Locate the cell with the specified text and output its (x, y) center coordinate. 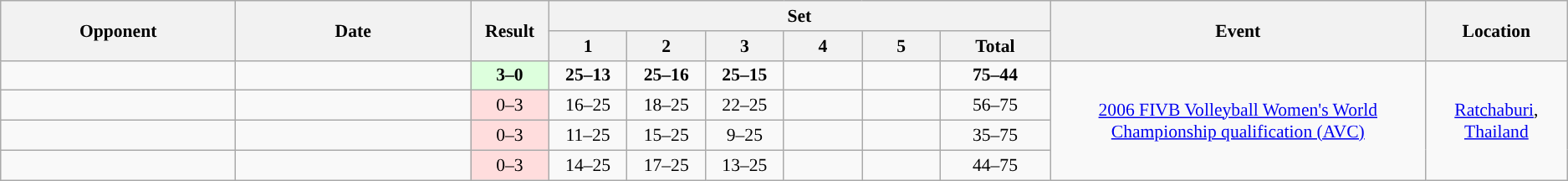
25–13 (588, 75)
44–75 (995, 165)
56–75 (995, 106)
Location (1497, 30)
25–16 (667, 75)
35–75 (995, 136)
18–25 (667, 106)
Total (995, 46)
Date (353, 30)
Result (510, 30)
9–25 (745, 136)
15–25 (667, 136)
3 (745, 46)
1 (588, 46)
13–25 (745, 165)
Opponent (119, 30)
2006 FIVB Volleyball Women's World Championship qualification (AVC) (1239, 120)
5 (901, 46)
Set (799, 16)
17–25 (667, 165)
Event (1239, 30)
4 (823, 46)
16–25 (588, 106)
3–0 (510, 75)
14–25 (588, 165)
25–15 (745, 75)
Ratchaburi, Thailand (1497, 120)
75–44 (995, 75)
22–25 (745, 106)
2 (667, 46)
11–25 (588, 136)
